Output the (X, Y) coordinate of the center of the cell containing the given text.  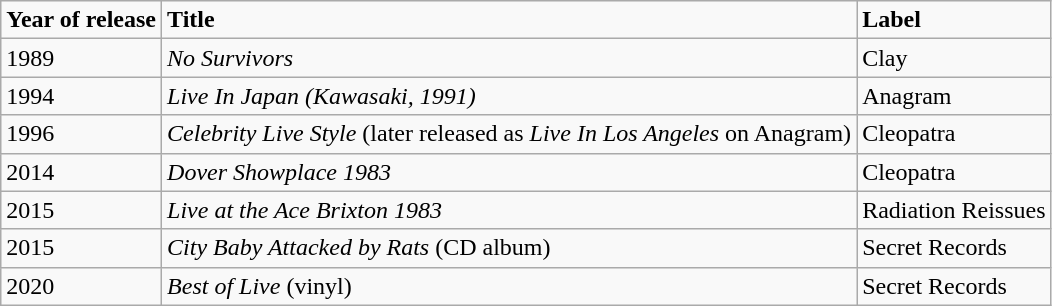
1994 (82, 96)
City Baby Attacked by Rats (CD album) (510, 248)
Label (954, 20)
2014 (82, 172)
Live In Japan (Kawasaki, 1991) (510, 96)
No Survivors (510, 58)
Title (510, 20)
Year of release (82, 20)
Radiation Reissues (954, 210)
1996 (82, 134)
Anagram (954, 96)
Live at the Ace Brixton 1983 (510, 210)
Clay (954, 58)
Dover Showplace 1983 (510, 172)
Best of Live (vinyl) (510, 286)
2020 (82, 286)
1989 (82, 58)
Celebrity Live Style (later released as Live In Los Angeles on Anagram) (510, 134)
